Return the [x, y] coordinate for the center point of the cell that contains the specified text.  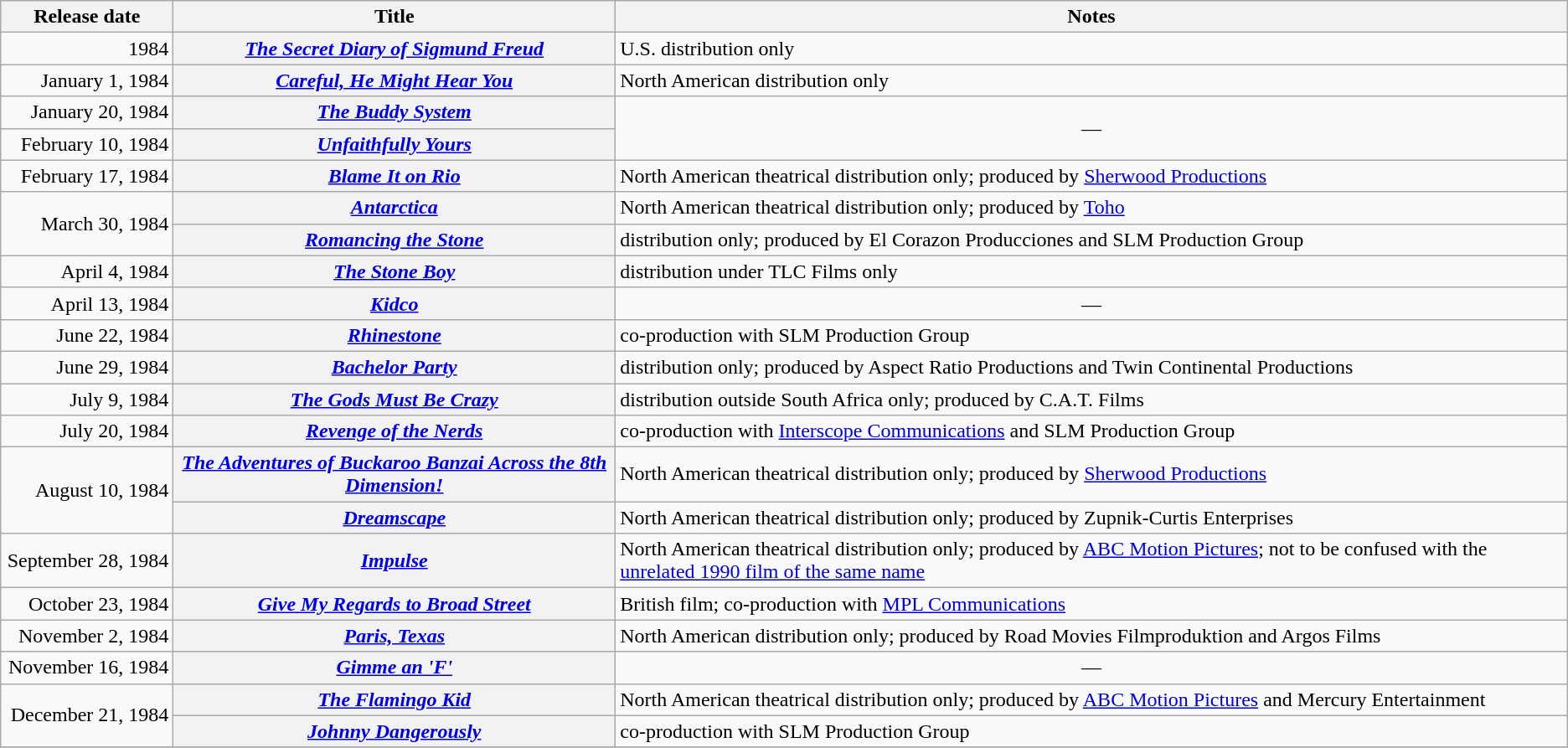
distribution only; produced by El Corazon Producciones and SLM Production Group [1092, 240]
Release date [87, 17]
Title [395, 17]
Notes [1092, 17]
Antarctica [395, 208]
U.S. distribution only [1092, 49]
Dreamscape [395, 518]
1984 [87, 49]
distribution only; produced by Aspect Ratio Productions and Twin Continental Productions [1092, 367]
Revenge of the Nerds [395, 431]
Impulse [395, 561]
February 10, 1984 [87, 144]
November 2, 1984 [87, 636]
The Buddy System [395, 112]
The Flamingo Kid [395, 699]
Give My Regards to Broad Street [395, 604]
June 22, 1984 [87, 335]
British film; co-production with MPL Communications [1092, 604]
North American theatrical distribution only; produced by ABC Motion Pictures and Mercury Entertainment [1092, 699]
North American theatrical distribution only; produced by ABC Motion Pictures; not to be confused with the unrelated 1990 film of the same name [1092, 561]
Bachelor Party [395, 367]
The Secret Diary of Sigmund Freud [395, 49]
The Adventures of Buckaroo Banzai Across the 8th Dimension! [395, 474]
Johnny Dangerously [395, 731]
Kidco [395, 303]
December 21, 1984 [87, 715]
Gimme an 'F' [395, 668]
February 17, 1984 [87, 176]
April 13, 1984 [87, 303]
distribution under TLC Films only [1092, 271]
June 29, 1984 [87, 367]
Unfaithfully Yours [395, 144]
January 1, 1984 [87, 80]
distribution outside South Africa only; produced by C.A.T. Films [1092, 400]
Careful, He Might Hear You [395, 80]
August 10, 1984 [87, 491]
Blame It on Rio [395, 176]
January 20, 1984 [87, 112]
co-production with Interscope Communications and SLM Production Group [1092, 431]
October 23, 1984 [87, 604]
North American theatrical distribution only; produced by Toho [1092, 208]
The Gods Must Be Crazy [395, 400]
Paris, Texas [395, 636]
April 4, 1984 [87, 271]
The Stone Boy [395, 271]
November 16, 1984 [87, 668]
September 28, 1984 [87, 561]
Rhinestone [395, 335]
North American distribution only [1092, 80]
July 20, 1984 [87, 431]
March 30, 1984 [87, 224]
July 9, 1984 [87, 400]
North American distribution only; produced by Road Movies Filmproduktion and Argos Films [1092, 636]
Romancing the Stone [395, 240]
North American theatrical distribution only; produced by Zupnik-Curtis Enterprises [1092, 518]
